Extract the (x, y) coordinate from the center of the cell holding the provided text.  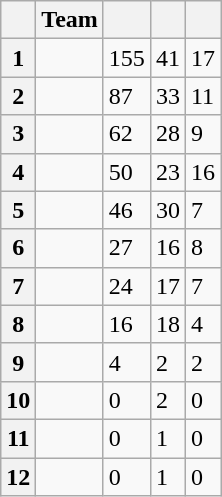
28 (168, 134)
46 (126, 210)
10 (18, 400)
5 (18, 210)
3 (18, 134)
12 (18, 477)
33 (168, 96)
62 (126, 134)
155 (126, 58)
27 (126, 248)
6 (18, 248)
24 (126, 286)
50 (126, 172)
18 (168, 324)
41 (168, 58)
87 (126, 96)
23 (168, 172)
Team (70, 20)
30 (168, 210)
